Output the [x, y] coordinate of the center of the cell containing the given text.  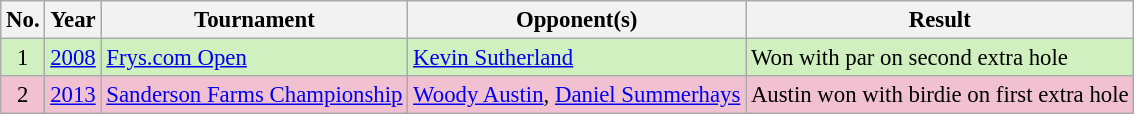
2013 [73, 95]
Kevin Sutherland [577, 58]
No. [23, 20]
Austin won with birdie on first extra hole [940, 95]
Frys.com Open [254, 58]
Won with par on second extra hole [940, 58]
Result [940, 20]
Year [73, 20]
2 [23, 95]
1 [23, 58]
Sanderson Farms Championship [254, 95]
Tournament [254, 20]
Woody Austin, Daniel Summerhays [577, 95]
Opponent(s) [577, 20]
2008 [73, 58]
